Search for the cell housing the specified text and yield its [X, Y] center coordinate. 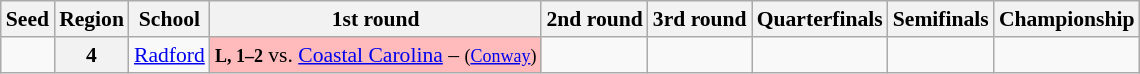
3rd round [700, 19]
L, 1–2 vs. Coastal Carolina – (Conway) [376, 55]
Seed [28, 19]
School [170, 19]
Semifinals [941, 19]
Quarterfinals [820, 19]
Region [92, 19]
2nd round [594, 19]
1st round [376, 19]
Championship [1067, 19]
Radford [170, 55]
4 [92, 55]
